Scan for the cell matching the given text and deliver its [X, Y] coordinate at center. 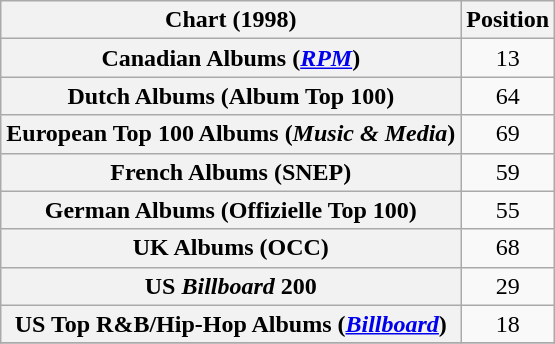
US Top R&B/Hip-Hop Albums (Billboard) [231, 324]
64 [508, 96]
Canadian Albums (RPM) [231, 58]
68 [508, 248]
Dutch Albums (Album Top 100) [231, 96]
69 [508, 134]
US Billboard 200 [231, 286]
18 [508, 324]
59 [508, 172]
13 [508, 58]
UK Albums (OCC) [231, 248]
Chart (1998) [231, 20]
55 [508, 210]
French Albums (SNEP) [231, 172]
European Top 100 Albums (Music & Media) [231, 134]
29 [508, 286]
German Albums (Offizielle Top 100) [231, 210]
Position [508, 20]
